Pinpoint the cell where the given text exists, returning its [X, Y] midpoint coordinate. 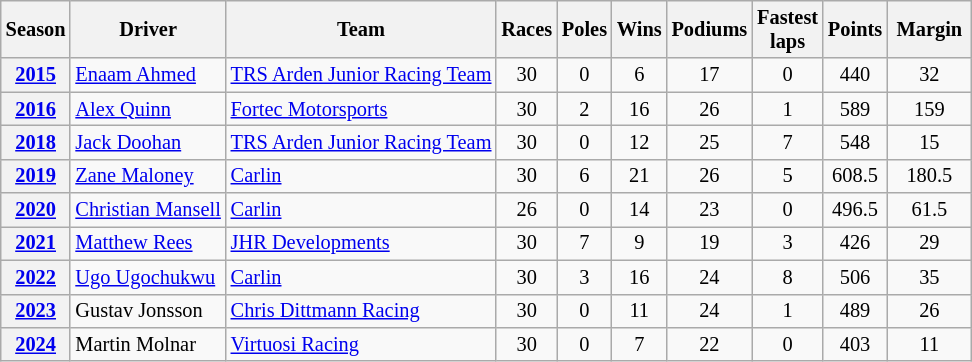
2016 [36, 109]
8 [788, 277]
Jack Doohan [148, 142]
25 [710, 142]
23 [710, 210]
403 [855, 344]
9 [640, 243]
21 [640, 176]
426 [855, 243]
489 [855, 311]
Christian Mansell [148, 210]
496.5 [855, 210]
19 [710, 243]
Enaam Ahmed [148, 75]
2021 [36, 243]
Margin [930, 29]
Matthew Rees [148, 243]
35 [930, 277]
29 [930, 243]
2015 [36, 75]
548 [855, 142]
180.5 [930, 176]
15 [930, 142]
61.5 [930, 210]
Chris Dittmann Racing [362, 311]
2022 [36, 277]
Podiums [710, 29]
JHR Developments [362, 243]
2023 [36, 311]
Zane Maloney [148, 176]
506 [855, 277]
Fortec Motorsports [362, 109]
608.5 [855, 176]
Driver [148, 29]
22 [710, 344]
2019 [36, 176]
Virtuosi Racing [362, 344]
159 [930, 109]
Gustav Jonsson [148, 311]
2024 [36, 344]
Races [526, 29]
Ugo Ugochukwu [148, 277]
2020 [36, 210]
Martin Molnar [148, 344]
Season [36, 29]
2 [584, 109]
Wins [640, 29]
17 [710, 75]
589 [855, 109]
Alex Quinn [148, 109]
Fastest laps [788, 29]
5 [788, 176]
Team [362, 29]
32 [930, 75]
12 [640, 142]
14 [640, 210]
Points [855, 29]
Poles [584, 29]
2018 [36, 142]
440 [855, 75]
